Determine the [x, y] coordinate at the center of the cell enclosing the given text.  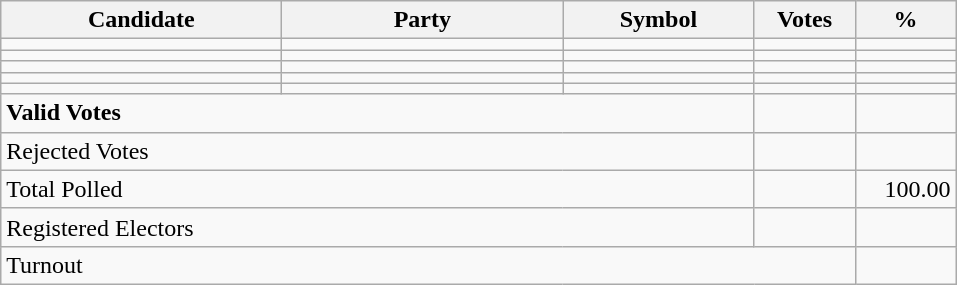
Registered Electors [378, 227]
Candidate [142, 20]
Rejected Votes [378, 151]
100.00 [906, 189]
Party [422, 20]
Total Polled [378, 189]
% [906, 20]
Symbol [658, 20]
Valid Votes [378, 113]
Turnout [428, 265]
Votes [804, 20]
